Return (x, y) of the center of cell containing provided text 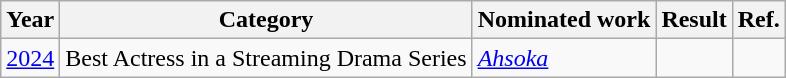
Ahsoka (564, 58)
2024 (30, 58)
Result (694, 20)
Year (30, 20)
Category (266, 20)
Ref. (758, 20)
Nominated work (564, 20)
Best Actress in a Streaming Drama Series (266, 58)
